Identify which cell holds the provided text, then report its (x, y) central coordinate. 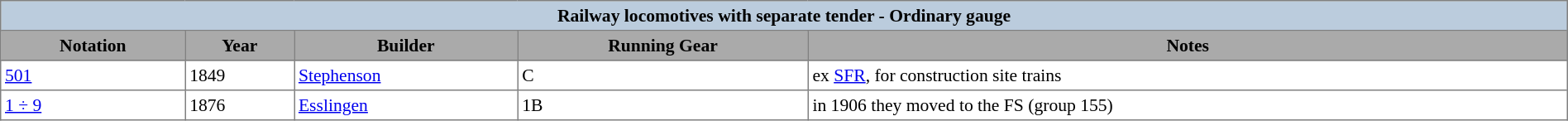
1849 (240, 75)
ex SFR, for construction site trains (1188, 75)
Running Gear (663, 46)
1876 (240, 105)
Railway locomotives with separate tender - Ordinary gauge (784, 16)
1B (663, 105)
C (663, 75)
501 (93, 75)
in 1906 they moved to the FS (group 155) (1188, 105)
1 ÷ 9 (93, 105)
Notes (1188, 46)
Builder (406, 46)
Esslingen (406, 105)
Stephenson (406, 75)
Notation (93, 46)
Year (240, 46)
